Scan for the cell matching the given text and deliver its (x, y) coordinate at center. 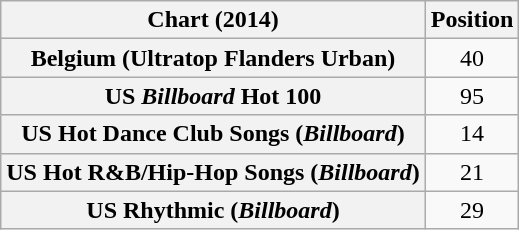
US Rhythmic (Billboard) (213, 210)
95 (472, 96)
Belgium (Ultratop Flanders Urban) (213, 58)
21 (472, 172)
US Billboard Hot 100 (213, 96)
Chart (2014) (213, 20)
US Hot Dance Club Songs (Billboard) (213, 134)
29 (472, 210)
40 (472, 58)
Position (472, 20)
14 (472, 134)
US Hot R&B/Hip-Hop Songs (Billboard) (213, 172)
